Identify which cell holds the provided text, then report its (X, Y) central coordinate. 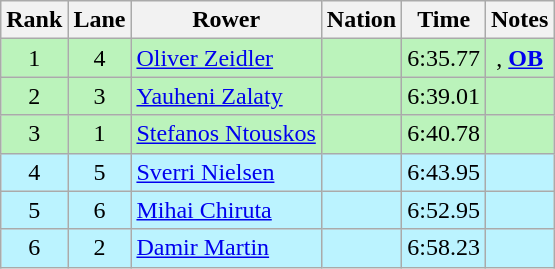
Stefanos Ntouskos (226, 134)
Rower (226, 20)
Oliver Zeidler (226, 58)
Notes (519, 20)
Nation (361, 20)
6:43.95 (444, 172)
6:58.23 (444, 248)
Lane (100, 20)
6:39.01 (444, 96)
Rank (34, 20)
Mihai Chiruta (226, 210)
6:52.95 (444, 210)
6:40.78 (444, 134)
Yauheni Zalaty (226, 96)
Damir Martin (226, 248)
, OB (519, 58)
6:35.77 (444, 58)
Time (444, 20)
Sverri Nielsen (226, 172)
